For the text-containing cell, return its midpoint in (X, Y) coordinate format. 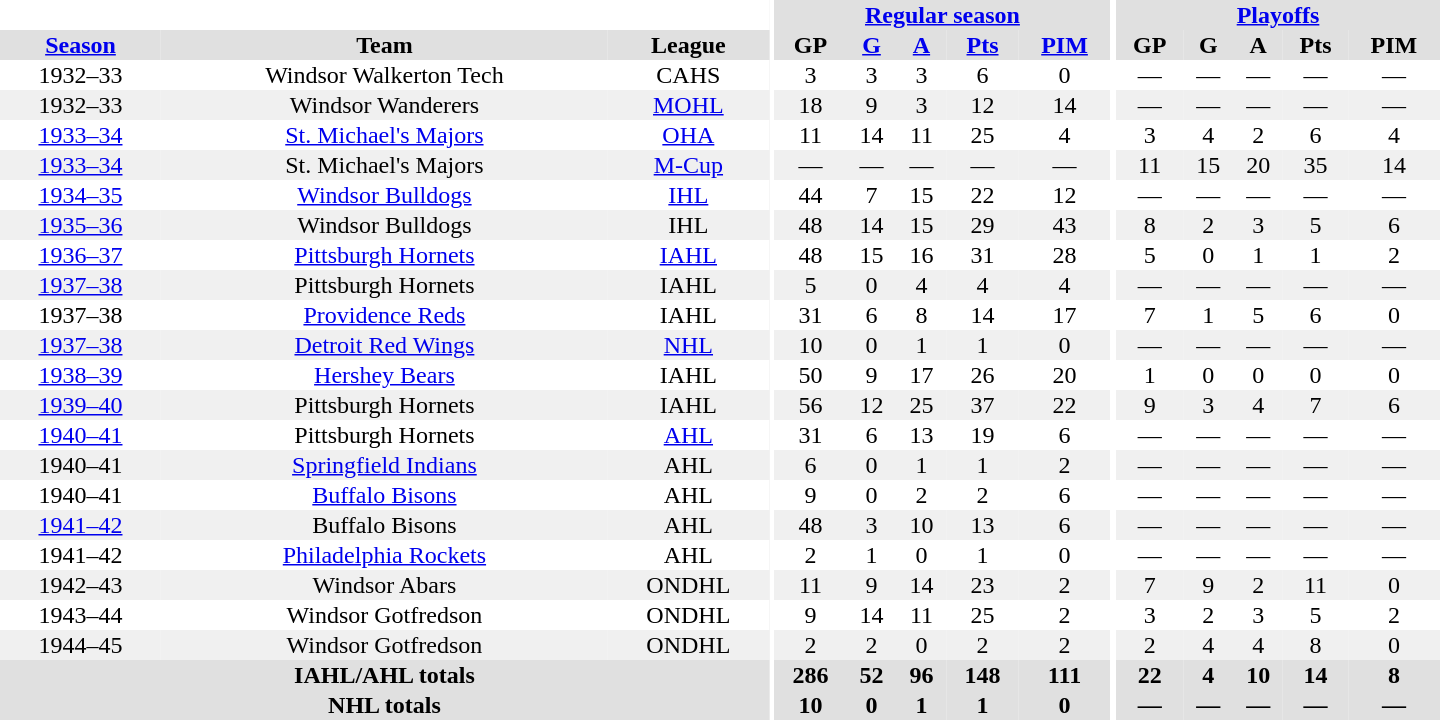
M-Cup (688, 165)
1936–37 (80, 255)
CAHS (688, 75)
111 (1065, 675)
43 (1065, 225)
Springfield Indians (384, 465)
1938–39 (80, 375)
Team (384, 45)
148 (982, 675)
1934–35 (80, 195)
23 (982, 585)
29 (982, 225)
NHL (688, 345)
44 (810, 195)
19 (982, 435)
50 (810, 375)
26 (982, 375)
NHL totals (384, 705)
Philadelphia Rockets (384, 555)
League (688, 45)
37 (982, 405)
Windsor Abars (384, 585)
56 (810, 405)
Season (80, 45)
Playoffs (1278, 15)
35 (1316, 165)
286 (810, 675)
16 (921, 255)
1944–45 (80, 645)
Providence Reds (384, 315)
96 (921, 675)
1942–43 (80, 585)
28 (1065, 255)
1943–44 (80, 615)
18 (810, 105)
OHA (688, 135)
Regular season (942, 15)
Hershey Bears (384, 375)
Detroit Red Wings (384, 345)
IAHL/AHL totals (384, 675)
MOHL (688, 105)
Windsor Wanderers (384, 105)
52 (872, 675)
Windsor Walkerton Tech (384, 75)
1939–40 (80, 405)
1935–36 (80, 225)
